Detect which cell encompasses the target text, then output its (x, y) center coordinate. 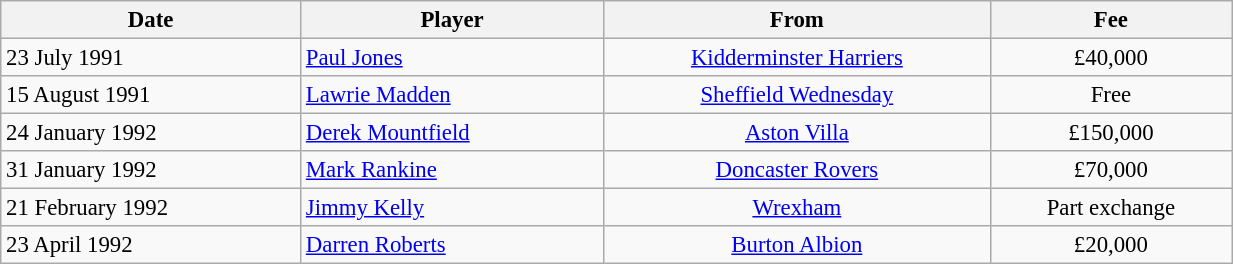
£40,000 (1111, 58)
Lawrie Madden (452, 95)
Wrexham (798, 208)
23 April 1992 (151, 245)
15 August 1991 (151, 95)
24 January 1992 (151, 133)
£150,000 (1111, 133)
Aston Villa (798, 133)
Free (1111, 95)
£70,000 (1111, 170)
Doncaster Rovers (798, 170)
21 February 1992 (151, 208)
From (798, 20)
Derek Mountfield (452, 133)
Sheffield Wednesday (798, 95)
£20,000 (1111, 245)
31 January 1992 (151, 170)
Date (151, 20)
Part exchange (1111, 208)
Paul Jones (452, 58)
Darren Roberts (452, 245)
Burton Albion (798, 245)
23 July 1991 (151, 58)
Jimmy Kelly (452, 208)
Kidderminster Harriers (798, 58)
Mark Rankine (452, 170)
Player (452, 20)
Fee (1111, 20)
